Capture the cell that displays the provided text and extract its [X, Y] central coordinate. 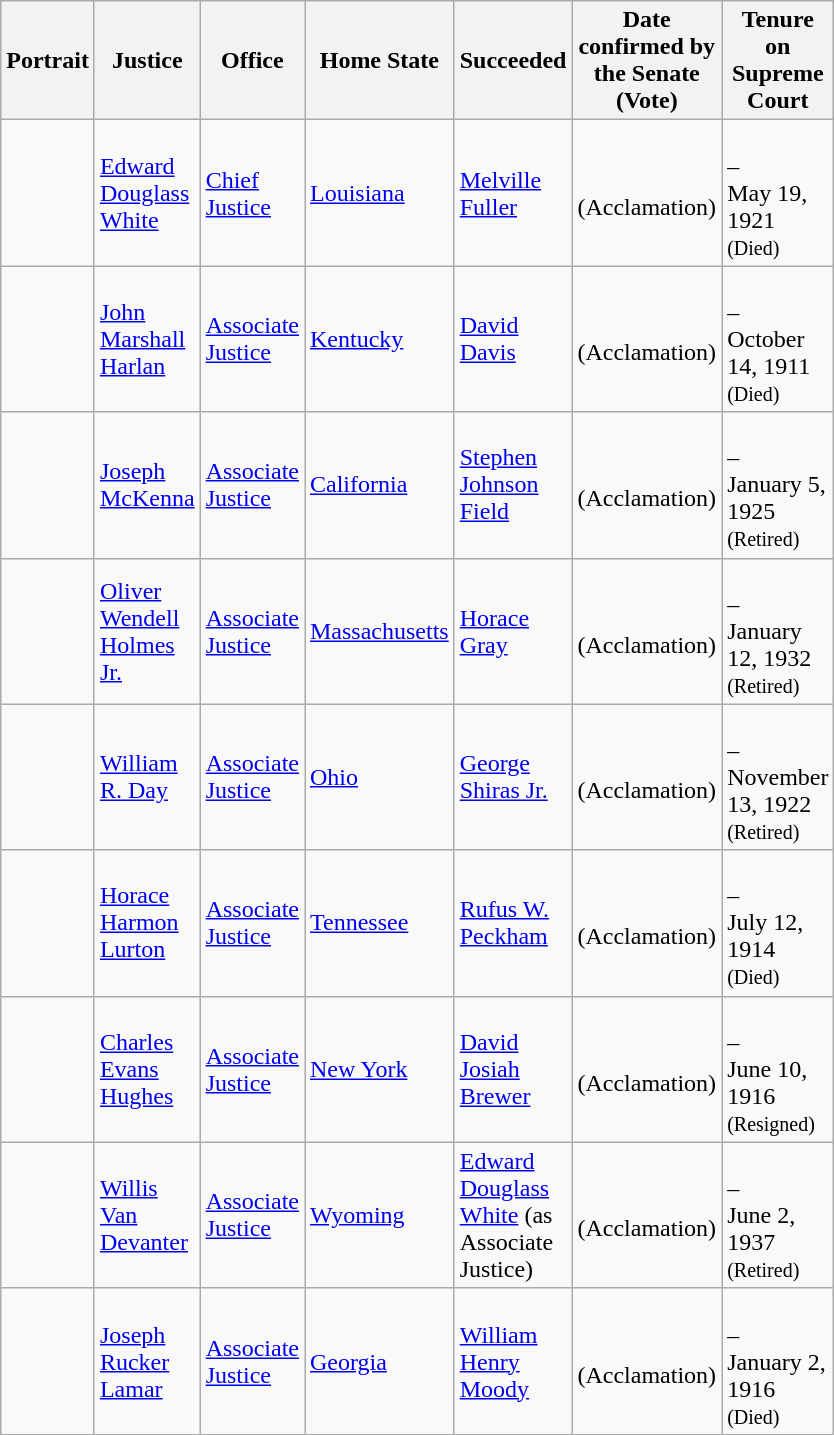
Ohio [379, 777]
Louisiana [379, 193]
–May 19, 1921(Died) [778, 193]
Edward Douglass White [147, 193]
Edward Douglass White (as Associate Justice) [513, 1215]
David Josiah Brewer [513, 1069]
–January 2, 1916(Died) [778, 1361]
William Henry Moody [513, 1361]
New York [379, 1069]
–July 12, 1914(Died) [778, 923]
Justice [147, 60]
Willis Van Devanter [147, 1215]
William R. Day [147, 777]
George Shiras Jr. [513, 777]
Wyoming [379, 1215]
–June 10, 1916(Resigned) [778, 1069]
Chief Justice [252, 193]
Portrait [48, 60]
Horace Harmon Lurton [147, 923]
–June 2, 1937(Retired) [778, 1215]
Tennessee [379, 923]
Oliver Wendell Holmes Jr. [147, 631]
Massachusetts [379, 631]
John Marshall Harlan [147, 339]
–October 14, 1911(Died) [778, 339]
Rufus W. Peckham [513, 923]
Kentucky [379, 339]
Horace Gray [513, 631]
Joseph McKenna [147, 485]
Date confirmed by the Senate(Vote) [647, 60]
Melville Fuller [513, 193]
Office [252, 60]
–November 13, 1922(Retired) [778, 777]
Home State [379, 60]
Georgia [379, 1361]
Stephen Johnson Field [513, 485]
David Davis [513, 339]
Succeeded [513, 60]
Charles Evans Hughes [147, 1069]
Joseph Rucker Lamar [147, 1361]
–January 5, 1925(Retired) [778, 485]
Tenure on Supreme Court [778, 60]
California [379, 485]
–January 12, 1932(Retired) [778, 631]
